Find where the given text appears and provide that cell's center as (X, Y) coordinate. 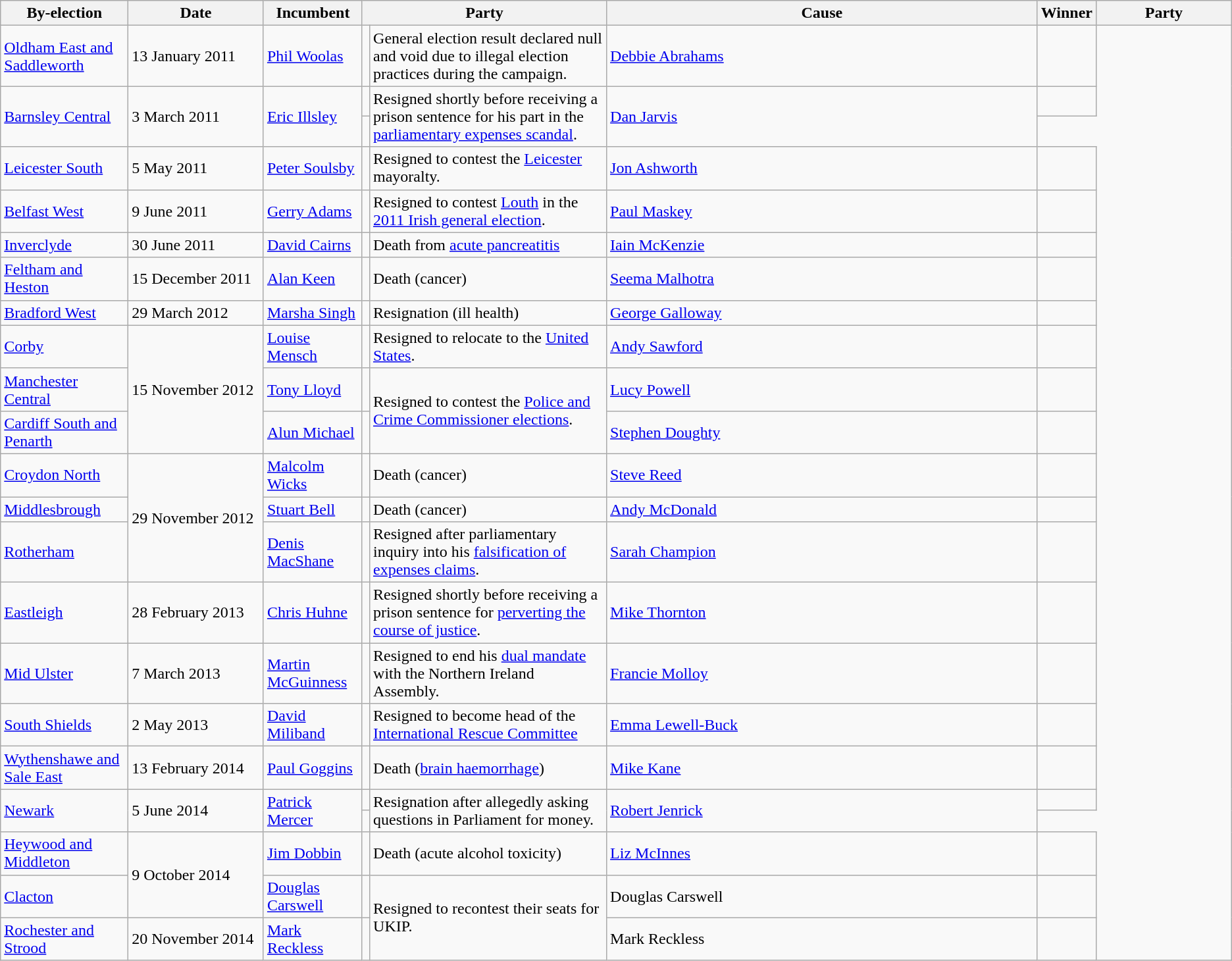
George Galloway (823, 313)
Phil Woolas (313, 56)
Peter Soulsby (313, 169)
Patrick Mercer (313, 811)
28 February 2013 (196, 613)
Mike Kane (823, 767)
Resignation (ill health) (488, 313)
Andy Sawford (823, 346)
Denis MacShane (313, 552)
Paul Maskey (823, 211)
Belfast West (64, 211)
South Shields (64, 725)
Eric Illsley (313, 117)
Wythenshawe and Sale East (64, 767)
Emma Lewell-Buck (823, 725)
Andy McDonald (823, 509)
13 January 2011 (196, 56)
Feltham and Heston (64, 279)
Corby (64, 346)
Alun Michael (313, 432)
Malcolm Wicks (313, 475)
General election result declared null and void due to illegal election practices during the campaign. (488, 56)
Stuart Bell (313, 509)
5 June 2014 (196, 811)
3 March 2011 (196, 117)
Resigned shortly before receiving a prison sentence for perverting the course of justice. (488, 613)
Incumbent (313, 13)
Stephen Doughty (823, 432)
Date (196, 13)
Resigned shortly before receiving a prison sentence for his part in the parliamentary expenses scandal. (488, 117)
Resigned to contest the Leicester mayoralty. (488, 169)
Middlesbrough (64, 509)
Mike Thornton (823, 613)
15 November 2012 (196, 390)
Rotherham (64, 552)
Bradford West (64, 313)
9 October 2014 (196, 875)
Leicester South (64, 169)
15 December 2011 (196, 279)
13 February 2014 (196, 767)
Croydon North (64, 475)
Robert Jenrick (823, 811)
Resigned to end his dual mandate with the Northern Ireland Assembly. (488, 673)
David Cairns (313, 245)
Resignation after allegedly asking questions in Parliament for money. (488, 811)
Winner (1066, 13)
Dan Jarvis (823, 117)
Resigned to become head of the International Rescue Committee (488, 725)
Mid Ulster (64, 673)
2 May 2013 (196, 725)
Louise Mensch (313, 346)
Oldham East and Saddleworth (64, 56)
Heywood and Middleton (64, 853)
Jon Ashworth (823, 169)
9 June 2011 (196, 211)
Marsha Singh (313, 313)
Jim Dobbin (313, 853)
Clacton (64, 896)
Resigned to recontest their seats for UKIP. (488, 918)
Seema Malhotra (823, 279)
Debbie Abrahams (823, 56)
Gerry Adams (313, 211)
Resigned after parliamentary inquiry into his falsification of expenses claims. (488, 552)
Steve Reed (823, 475)
30 June 2011 (196, 245)
Rochester and Strood (64, 939)
20 November 2014 (196, 939)
Manchester Central (64, 390)
5 May 2011 (196, 169)
Lucy Powell (823, 390)
Resigned to contest Louth in the 2011 Irish general election. (488, 211)
Cause (823, 13)
Sarah Champion (823, 552)
Eastleigh (64, 613)
Death from acute pancreatitis (488, 245)
Francie Molloy (823, 673)
Resigned to contest the Police and Crime Commissioner elections. (488, 411)
Chris Huhne (313, 613)
Newark (64, 811)
Martin McGuinness (313, 673)
Paul Goggins (313, 767)
Cardiff South and Penarth (64, 432)
Barnsley Central (64, 117)
By-election (64, 13)
Iain McKenzie (823, 245)
Resigned to relocate to the United States. (488, 346)
Alan Keen (313, 279)
Inverclyde (64, 245)
Death (brain haemorrhage) (488, 767)
Tony Lloyd (313, 390)
David Miliband (313, 725)
7 March 2013 (196, 673)
29 November 2012 (196, 517)
Liz McInnes (823, 853)
Death (acute alcohol toxicity) (488, 853)
29 March 2012 (196, 313)
